From the cell containing the given text, extract its center point as [x, y] coordinate. 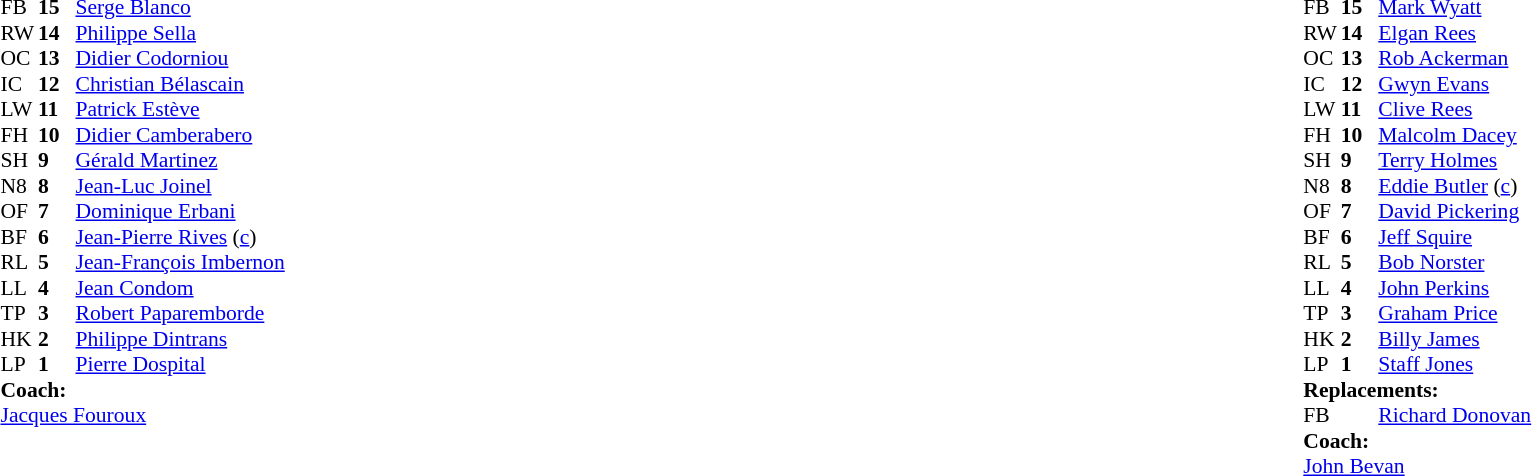
Gérald Martinez [180, 161]
Clive Rees [1454, 109]
Christian Bélascain [180, 84]
John Perkins [1454, 288]
Graham Price [1454, 313]
Jean-Luc Joinel [180, 186]
Pierre Dospital [180, 365]
Robert Paparemborde [180, 313]
Jeff Squire [1454, 237]
Jean-François Imbernon [180, 263]
Didier Camberabero [180, 135]
Philippe Dintrans [180, 339]
Dominique Erbani [180, 211]
Malcolm Dacey [1454, 135]
Jacques Fouroux [142, 415]
Replacements: [1417, 390]
Eddie Butler (c) [1454, 186]
Rob Ackerman [1454, 59]
Didier Codorniou [180, 59]
Elgan Rees [1454, 33]
David Pickering [1454, 211]
FB [1322, 415]
Jean-Pierre Rives (c) [180, 237]
Staff Jones [1454, 365]
Bob Norster [1454, 263]
Philippe Sella [180, 33]
Jean Condom [180, 288]
Gwyn Evans [1454, 84]
Terry Holmes [1454, 161]
Richard Donovan [1454, 415]
Billy James [1454, 339]
Patrick Estève [180, 109]
